Find where the given text appears and provide that cell's center as (x, y) coordinate. 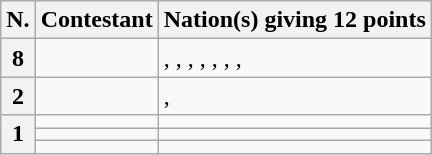
, , , , , , , (294, 58)
Nation(s) giving 12 points (294, 20)
N. (18, 20)
8 (18, 58)
2 (18, 96)
, (294, 96)
Contestant (96, 20)
1 (18, 134)
